Locate the cell with the specified text and output its [X, Y] center coordinate. 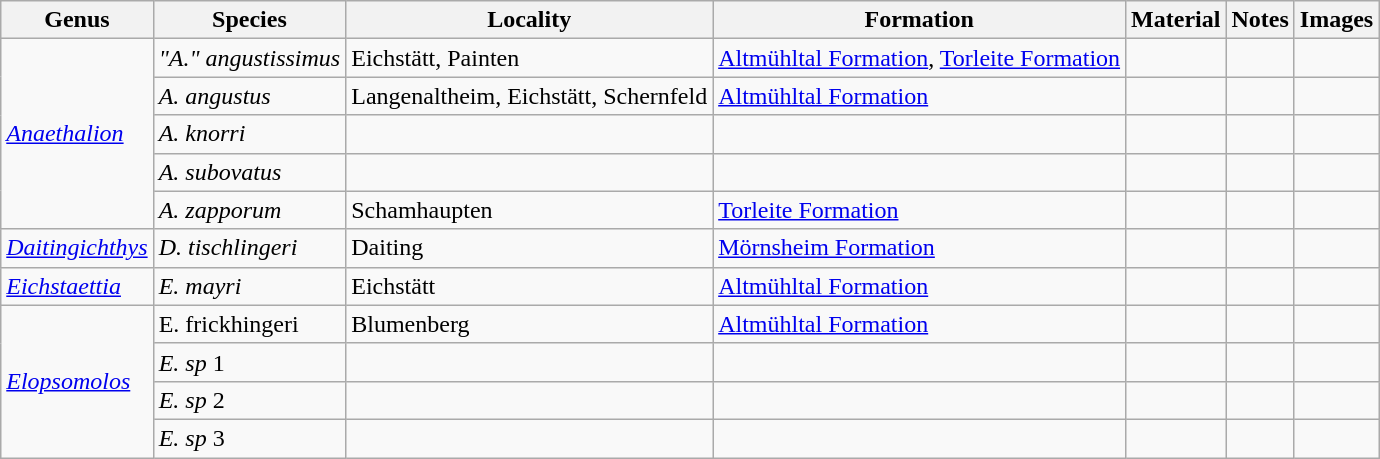
A. knorri [250, 134]
Locality [530, 20]
E. sp 2 [250, 400]
A. subovatus [250, 172]
Eichstaettia [77, 286]
Anaethalion [77, 134]
Notes [1260, 20]
Eichstätt [530, 286]
Altmühltal Formation, Torleite Formation [920, 58]
Genus [77, 20]
E. frickhingeri [250, 324]
E. sp 1 [250, 362]
Daiting [530, 248]
Mörnsheim Formation [920, 248]
Blumenberg [530, 324]
Elopsomolos [77, 381]
"A." angustissimus [250, 58]
Torleite Formation [920, 210]
Species [250, 20]
Langenaltheim, Eichstätt, Schernfeld [530, 96]
E. sp 3 [250, 438]
Eichstätt, Painten [530, 58]
A. angustus [250, 96]
Material [1176, 20]
Formation [920, 20]
Images [1336, 20]
A. zapporum [250, 210]
D. tischlingeri [250, 248]
Daitingichthys [77, 248]
E. mayri [250, 286]
Schamhaupten [530, 210]
